Search for the cell housing the specified text and yield its (x, y) center coordinate. 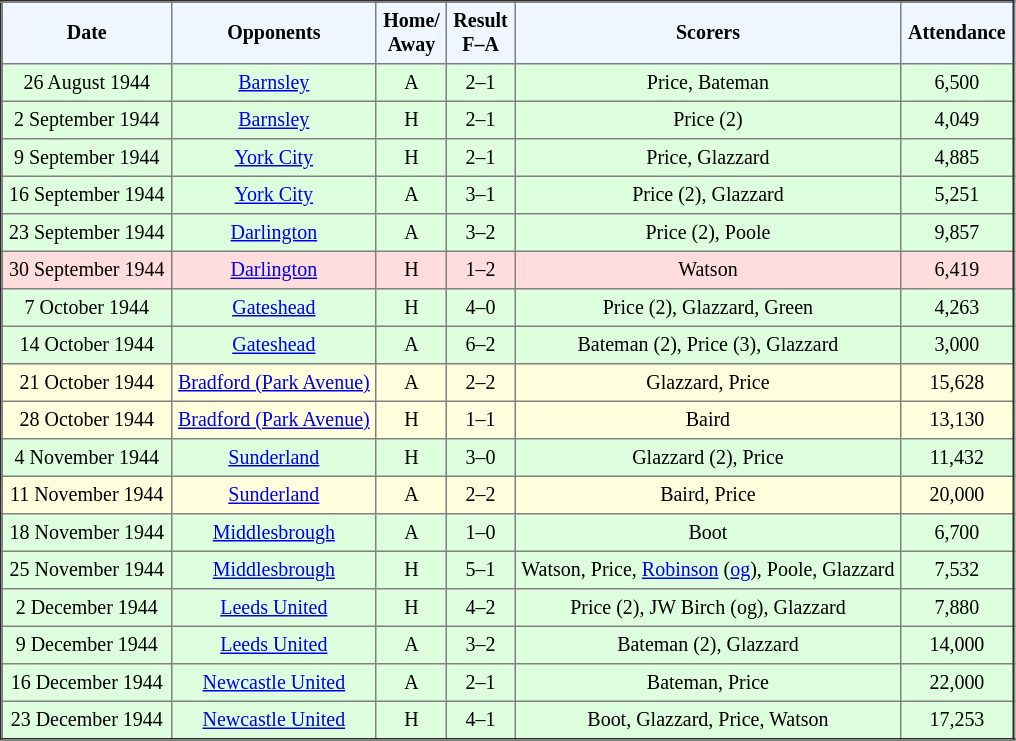
20,000 (957, 495)
17,253 (957, 720)
7,532 (957, 570)
Watson (708, 270)
14 October 1944 (87, 345)
Bateman (2), Glazzard (708, 645)
Price (2), Glazzard (708, 195)
11,432 (957, 458)
Bateman, Price (708, 683)
6,700 (957, 533)
Bateman (2), Price (3), Glazzard (708, 345)
6–2 (481, 345)
3–0 (481, 458)
23 December 1944 (87, 720)
Attendance (957, 33)
Opponents (274, 33)
Price, Bateman (708, 83)
Baird (708, 420)
Watson, Price, Robinson (og), Poole, Glazzard (708, 570)
4–1 (481, 720)
Date (87, 33)
25 November 1944 (87, 570)
30 September 1944 (87, 270)
Scorers (708, 33)
16 December 1944 (87, 683)
Price (2), Glazzard, Green (708, 308)
16 September 1944 (87, 195)
4,263 (957, 308)
Boot (708, 533)
Price (2), JW Birch (og), Glazzard (708, 608)
28 October 1944 (87, 420)
22,000 (957, 683)
7 October 1944 (87, 308)
Home/Away (411, 33)
Boot, Glazzard, Price, Watson (708, 720)
Glazzard (2), Price (708, 458)
3,000 (957, 345)
9 September 1944 (87, 158)
Price, Glazzard (708, 158)
4 November 1944 (87, 458)
7,880 (957, 608)
13,130 (957, 420)
14,000 (957, 645)
21 October 1944 (87, 383)
9,857 (957, 233)
Price (2) (708, 120)
15,628 (957, 383)
11 November 1944 (87, 495)
Price (2), Poole (708, 233)
5,251 (957, 195)
1–2 (481, 270)
ResultF–A (481, 33)
18 November 1944 (87, 533)
4–0 (481, 308)
2 September 1944 (87, 120)
9 December 1944 (87, 645)
2 December 1944 (87, 608)
1–0 (481, 533)
1–1 (481, 420)
6,500 (957, 83)
5–1 (481, 570)
4,049 (957, 120)
Baird, Price (708, 495)
23 September 1944 (87, 233)
3–1 (481, 195)
4–2 (481, 608)
6,419 (957, 270)
Glazzard, Price (708, 383)
4,885 (957, 158)
26 August 1944 (87, 83)
